Find where the given text appears and provide that cell's center as (x, y) coordinate. 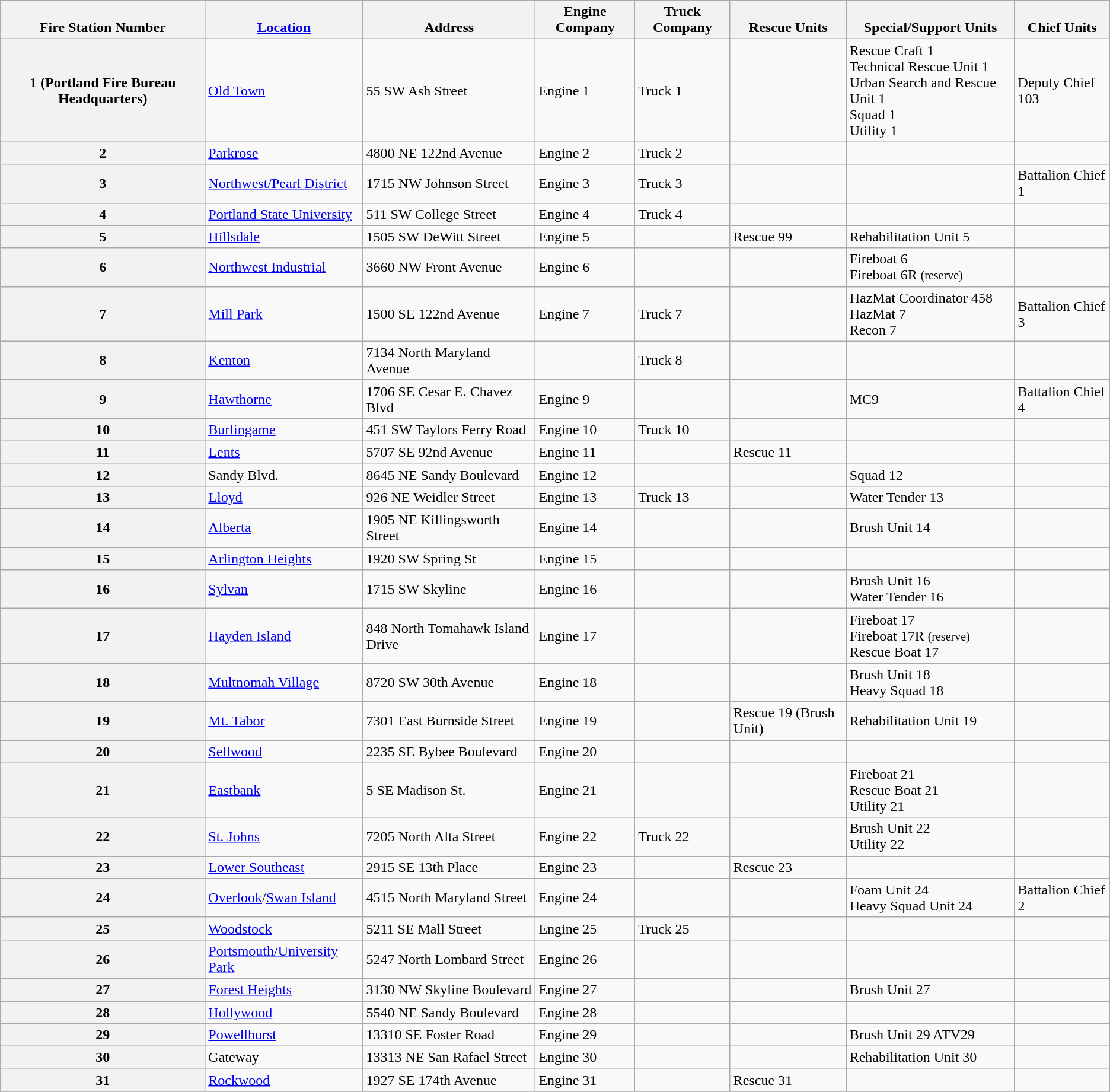
Chief Units (1062, 20)
Multnomah Village (284, 682)
9 (103, 399)
19 (103, 721)
30 (103, 1058)
22 (103, 836)
10 (103, 429)
Engine 6 (585, 267)
Brush Unit 22Utility 22 (930, 836)
Brush Unit 29 ATV29 (930, 1035)
Engine 23 (585, 867)
Hollywood (284, 1013)
Fireboat 17Fireboat 17R (reserve)Rescue Boat 17 (930, 636)
23 (103, 867)
7205 North Alta Street (449, 836)
13313 NE San Rafael Street (449, 1058)
Sellwood (284, 752)
Hillsdale (284, 237)
Engine 13 (585, 498)
Portsmouth/University Park (284, 959)
3 (103, 184)
Truck 8 (683, 361)
Engine 18 (585, 682)
4515 North Maryland Street (449, 898)
Engine 30 (585, 1058)
Truck 7 (683, 314)
28 (103, 1013)
1715 NW Johnson Street (449, 184)
Truck 25 (683, 928)
Truck 13 (683, 498)
Foam Unit 24Heavy Squad Unit 24 (930, 898)
Truck 3 (683, 184)
Burlingame (284, 429)
Arlington Heights (284, 559)
Engine 17 (585, 636)
Engine 28 (585, 1013)
21 (103, 790)
7 (103, 314)
Engine 14 (585, 528)
Brush Unit 14 (930, 528)
11 (103, 452)
Rehabilitation Unit 5 (930, 237)
Alberta (284, 528)
Truck 4 (683, 214)
4800 NE 122nd Avenue (449, 153)
26 (103, 959)
2915 SE 13th Place (449, 867)
3660 NW Front Avenue (449, 267)
2 (103, 153)
Engine 19 (585, 721)
451 SW Taylors Ferry Road (449, 429)
5211 SE Mall Street (449, 928)
Northwest Industrial (284, 267)
Forest Heights (284, 989)
7134 North Maryland Avenue (449, 361)
55 SW Ash Street (449, 90)
Truck 1 (683, 90)
Kenton (284, 361)
Hayden Island (284, 636)
Engine 5 (585, 237)
Engine 7 (585, 314)
6 (103, 267)
16 (103, 590)
24 (103, 898)
1500 SE 122nd Avenue (449, 314)
Portland State University (284, 214)
5540 NE Sandy Boulevard (449, 1013)
Old Town (284, 90)
Battalion Chief 3 (1062, 314)
Engine 2 (585, 153)
3130 NW Skyline Boulevard (449, 989)
5 (103, 237)
511 SW College Street (449, 214)
Sandy Blvd. (284, 475)
2235 SE Bybee Boulevard (449, 752)
Engine 15 (585, 559)
13310 SE Foster Road (449, 1035)
1706 SE Cesar E. Chavez Blvd (449, 399)
Mt. Tabor (284, 721)
5707 SE 92nd Avenue (449, 452)
1715 SW Skyline (449, 590)
Rescue Craft 1Technical Rescue Unit 1Urban Search and Rescue Unit 1Squad 1Utility 1 (930, 90)
Gateway (284, 1058)
Lloyd (284, 498)
MC9 (930, 399)
Battalion Chief 4 (1062, 399)
31 (103, 1080)
Rescue 99 (788, 237)
Fireboat 6Fireboat 6R (reserve) (930, 267)
Overlook/Swan Island (284, 898)
Address (449, 20)
8645 NE Sandy Boulevard (449, 475)
Eastbank (284, 790)
Mill Park (284, 314)
Engine 1 (585, 90)
Northwest/Pearl District (284, 184)
8720 SW 30th Avenue (449, 682)
Battalion Chief 1 (1062, 184)
Engine 27 (585, 989)
1920 SW Spring St (449, 559)
Engine 31 (585, 1080)
Rehabilitation Unit 30 (930, 1058)
Engine 3 (585, 184)
Engine 21 (585, 790)
Engine 10 (585, 429)
Battalion Chief 2 (1062, 898)
15 (103, 559)
20 (103, 752)
Truck 22 (683, 836)
Rescue Units (788, 20)
Rescue 31 (788, 1080)
HazMat Coordinator 458HazMat 7Recon 7 (930, 314)
Woodstock (284, 928)
Fireboat 21Rescue Boat 21Utility 21 (930, 790)
Engine 24 (585, 898)
Powellhurst (284, 1035)
Engine 25 (585, 928)
12 (103, 475)
Engine Company (585, 20)
Engine 11 (585, 452)
Sylvan (284, 590)
Engine 12 (585, 475)
926 NE Weidler Street (449, 498)
29 (103, 1035)
Engine 9 (585, 399)
13 (103, 498)
27 (103, 989)
St. Johns (284, 836)
18 (103, 682)
1 (Portland Fire Bureau Headquarters) (103, 90)
Lower Southeast (284, 867)
Squad 12 (930, 475)
Engine 4 (585, 214)
848 North Tomahawk Island Drive (449, 636)
Truck Company (683, 20)
Water Tender 13 (930, 498)
Location (284, 20)
25 (103, 928)
Hawthorne (284, 399)
1927 SE 174th Avenue (449, 1080)
Truck 2 (683, 153)
Engine 29 (585, 1035)
Rockwood (284, 1080)
8 (103, 361)
1905 NE Killingsworth Street (449, 528)
Brush Unit 18Heavy Squad 18 (930, 682)
Parkrose (284, 153)
Brush Unit 27 (930, 989)
Rehabilitation Unit 19 (930, 721)
Brush Unit 16Water Tender 16 (930, 590)
Lents (284, 452)
Rescue 11 (788, 452)
5247 North Lombard Street (449, 959)
7301 East Burnside Street (449, 721)
4 (103, 214)
Truck 10 (683, 429)
Deputy Chief 103 (1062, 90)
14 (103, 528)
Engine 16 (585, 590)
Special/Support Units (930, 20)
Engine 20 (585, 752)
Engine 26 (585, 959)
Engine 22 (585, 836)
5 SE Madison St. (449, 790)
Rescue 19 (Brush Unit) (788, 721)
Fire Station Number (103, 20)
1505 SW DeWitt Street (449, 237)
Rescue 23 (788, 867)
17 (103, 636)
